Provide the (x, y) coordinate of the cell's center where the given text is located.  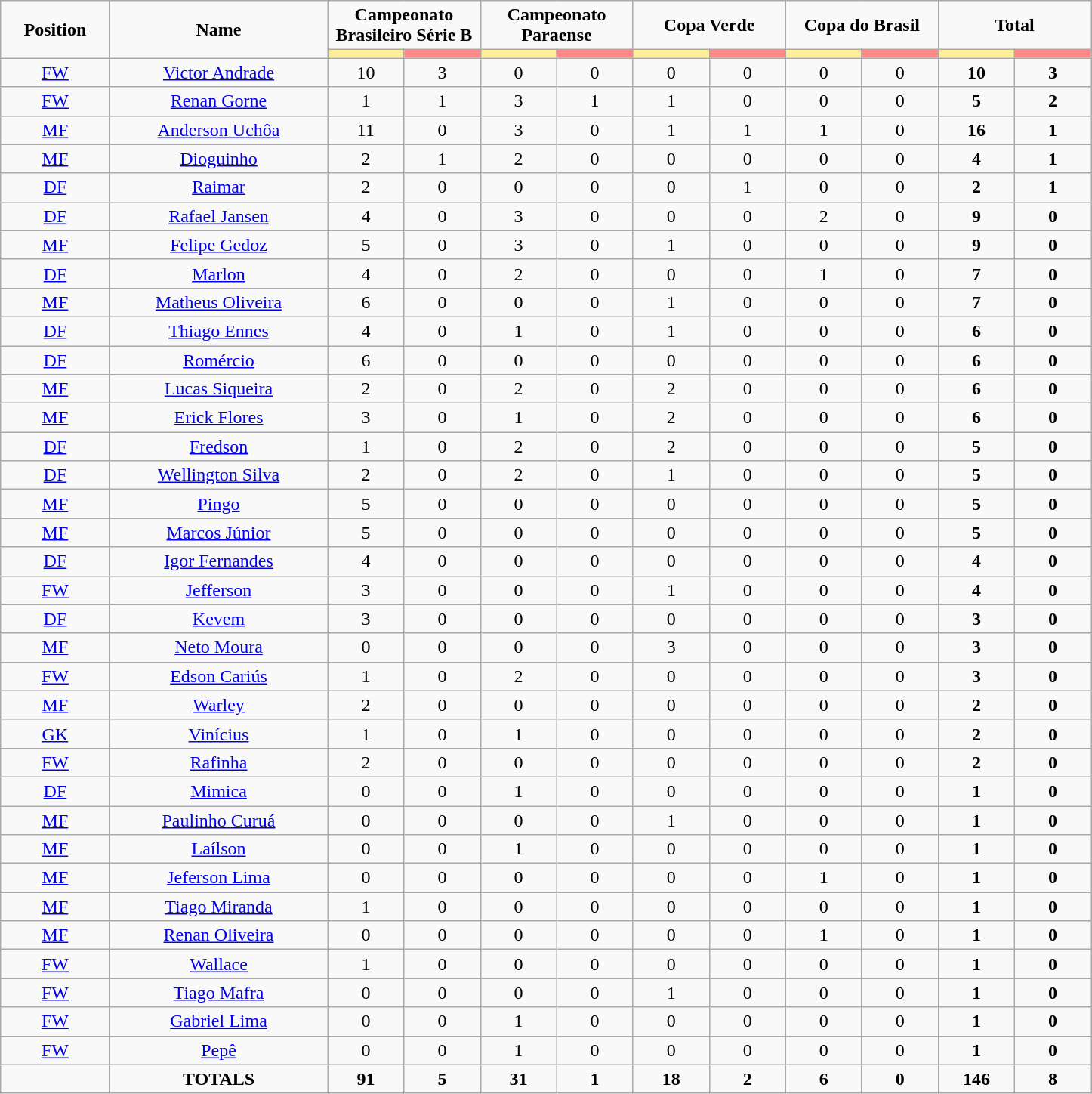
Renan Gorne (219, 101)
Neto Moura (219, 647)
Mimica (219, 791)
Rafinha (219, 762)
Tiago Miranda (219, 907)
Paulinho Curuá (219, 820)
Campeonato Brasileiro Série B (404, 26)
Vinícius (219, 734)
Renan Oliveira (219, 935)
31 (518, 1079)
Wallace (219, 964)
Campeonato Paraense (557, 26)
146 (976, 1079)
Wellington Silva (219, 475)
Felipe Gedoz (219, 245)
Pingo (219, 504)
Marlon (219, 273)
18 (671, 1079)
Romércio (219, 360)
Igor Fernandes (219, 561)
TOTALS (219, 1079)
Warley (219, 705)
11 (366, 130)
Anderson Uchôa (219, 130)
Rafael Jansen (219, 216)
Gabriel Lima (219, 1021)
Laílson (219, 849)
Kevem (219, 619)
Total (1014, 26)
91 (366, 1079)
16 (976, 130)
Marcos Júnior (219, 533)
Jeferson Lima (219, 878)
Victor Andrade (219, 73)
Name (219, 29)
Dioguinho (219, 159)
Pepê (219, 1050)
Erick Flores (219, 418)
Copa do Brasil (862, 26)
Lucas Siqueira (219, 389)
Raimar (219, 187)
Copa Verde (709, 26)
Fredson (219, 447)
8 (1053, 1079)
Position (55, 29)
Thiago Ennes (219, 331)
Jefferson (219, 590)
GK (55, 734)
Matheus Oliveira (219, 302)
Tiago Mafra (219, 993)
Edson Cariús (219, 676)
